Scan for the cell matching the given text and deliver its [x, y] coordinate at center. 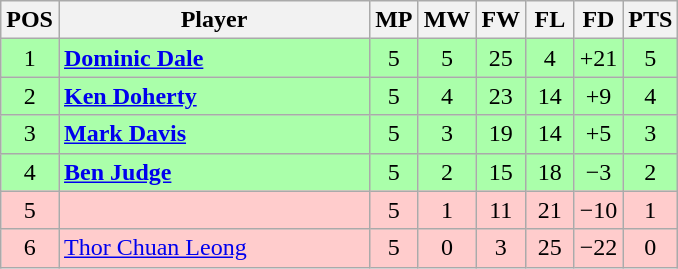
Dominic Dale [214, 58]
Player [214, 20]
6 [30, 248]
15 [501, 172]
MP [394, 20]
11 [501, 210]
−22 [598, 248]
23 [501, 96]
21 [550, 210]
Ken Doherty [214, 96]
POS [30, 20]
−3 [598, 172]
PTS [650, 20]
18 [550, 172]
+9 [598, 96]
MW [447, 20]
+21 [598, 58]
FW [501, 20]
Ben Judge [214, 172]
FD [598, 20]
FL [550, 20]
Mark Davis [214, 134]
−10 [598, 210]
+5 [598, 134]
Thor Chuan Leong [214, 248]
19 [501, 134]
